Capture the cell that displays the provided text and extract its [x, y] central coordinate. 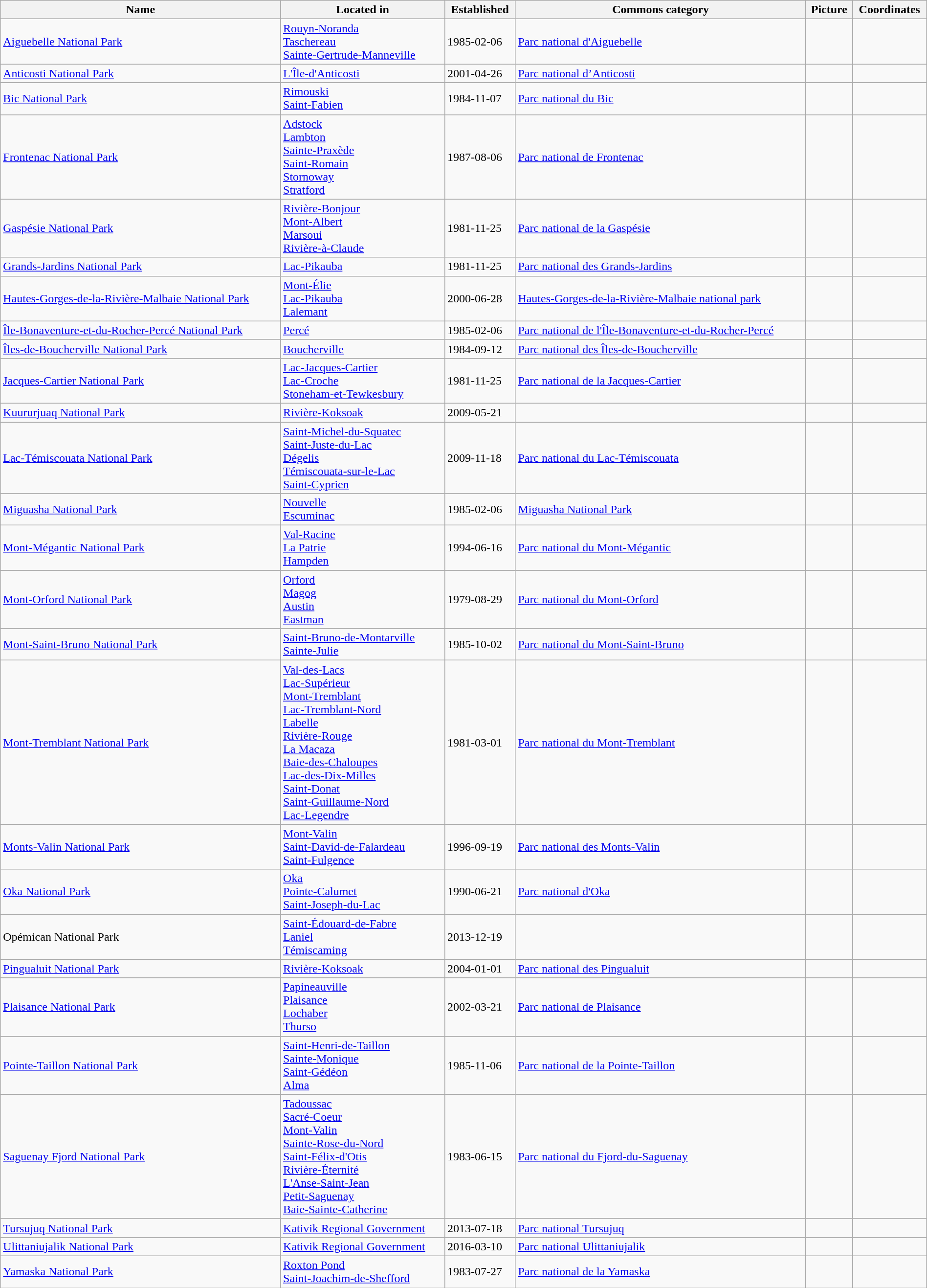
Pingualuit National Park [141, 969]
Parc national de Plaisance [661, 1007]
2016-03-10 [480, 1246]
Coordinates [889, 10]
Saint-Michel-du-SquatecSaint-Juste-du-LacDégelisTémiscouata-sur-le-LacSaint-Cyprien [363, 457]
1984-11-07 [480, 99]
Pointe-Taillon National Park [141, 1065]
1979-08-29 [480, 600]
Saint-Édouard-de-FabreLanielTémiscaming [363, 937]
Kuururjuaq National Park [141, 412]
Parc national des Îles-de-Boucherville [661, 349]
1983-07-27 [480, 1272]
1987-08-06 [480, 157]
Mont-Orford National Park [141, 600]
Located in [363, 10]
Lac-Jacques-CartierLac-CrocheStoneham-et-Tewkesbury [363, 381]
Frontenac National Park [141, 157]
Jacques-Cartier National Park [141, 381]
OkaPointe-CalumetSaint-Joseph-du-Lac [363, 892]
Îles-de-Boucherville National Park [141, 349]
Saint-Henri-de-TaillonSainte-MoniqueSaint-GédéonAlma [363, 1065]
Parc national Ulittaniujalik [661, 1246]
Boucherville [363, 349]
Parc national du Lac-Témiscouata [661, 457]
2009-05-21 [480, 412]
Lac-Pikauba [363, 267]
Parc national Tursujuq [661, 1228]
Mont-Saint-Bruno National Park [141, 645]
Commons category [661, 10]
OrfordMagogAustinEastman [363, 600]
Parc national de Frontenac [661, 157]
1984-09-12 [480, 349]
2001-04-26 [480, 73]
Parc national de la Yamaska [661, 1272]
Plaisance National Park [141, 1007]
Île-Bonaventure-et-du-Rocher-Percé National Park [141, 330]
2013-07-18 [480, 1228]
Parc national des Grands-Jardins [661, 267]
1985-11-06 [480, 1065]
Percé [363, 330]
AdstockLambtonSainte-PraxèdeSaint-RomainStornowayStratford [363, 157]
Hautes-Gorges-de-la-Rivière-Malbaie National Park [141, 298]
Parc national d'Aiguebelle [661, 42]
Parc national d’Anticosti [661, 73]
Opémican National Park [141, 937]
Name [141, 10]
Parc national du Fjord-du-Saguenay [661, 1156]
1983-06-15 [480, 1156]
Monts-Valin National Park [141, 847]
Parc national d'Oka [661, 892]
Picture [829, 10]
Ulittaniujalik National Park [141, 1246]
Parc national du Mont-Saint-Bruno [661, 645]
Parc national du Mont-Tremblant [661, 743]
Gaspésie National Park [141, 228]
2004-01-01 [480, 969]
Parc national des Monts-Valin [661, 847]
Mont-Tremblant National Park [141, 743]
Established [480, 10]
RimouskiSaint-Fabien [363, 99]
Rouyn-NorandaTaschereauSainte-Gertrude-Manneville [363, 42]
1985-10-02 [480, 645]
Lac-Témiscouata National Park [141, 457]
Hautes-Gorges-de-la-Rivière-Malbaie national park [661, 298]
1990-06-21 [480, 892]
Saguenay Fjord National Park [141, 1156]
Parc national du Mont-Mégantic [661, 548]
Grands-Jardins National Park [141, 267]
1994-06-16 [480, 548]
Oka National Park [141, 892]
Parc national du Mont-Orford [661, 600]
Aiguebelle National Park [141, 42]
Parc national de la Pointe-Taillon [661, 1065]
Val-RacineLa PatrieHampden [363, 548]
Saint-Bruno-de-MontarvilleSainte-Julie [363, 645]
Bic National Park [141, 99]
L'Île-d'Anticosti [363, 73]
Parc national des Pingualuit [661, 969]
Yamaska National Park [141, 1272]
1981-03-01 [480, 743]
2013-12-19 [480, 937]
2002-03-21 [480, 1007]
Parc national du Bic [661, 99]
Mont-Mégantic National Park [141, 548]
1996-09-19 [480, 847]
Tursujuq National Park [141, 1228]
2009-11-18 [480, 457]
Mont-ÉlieLac-PikaubaLalemant [363, 298]
TadoussacSacré-CoeurMont-ValinSainte-Rose-du-NordSaint-Félix-d'OtisRivière-ÉternitéL'Anse-Saint-JeanPetit-SaguenayBaie-Sainte-Catherine [363, 1156]
Parc national de la Jacques-Cartier [661, 381]
Rivière-BonjourMont-AlbertMarsouiRivière-à-Claude [363, 228]
2000-06-28 [480, 298]
PapineauvillePlaisanceLochaberThurso [363, 1007]
Mont-ValinSaint-David-de-FalardeauSaint-Fulgence [363, 847]
NouvelleEscuminac [363, 510]
Roxton PondSaint-Joachim-de-Shefford [363, 1272]
Parc national de la Gaspésie [661, 228]
Anticosti National Park [141, 73]
Parc national de l'Île-Bonaventure-et-du-Rocher-Percé [661, 330]
